For the text-containing cell, return its midpoint in (X, Y) coordinate format. 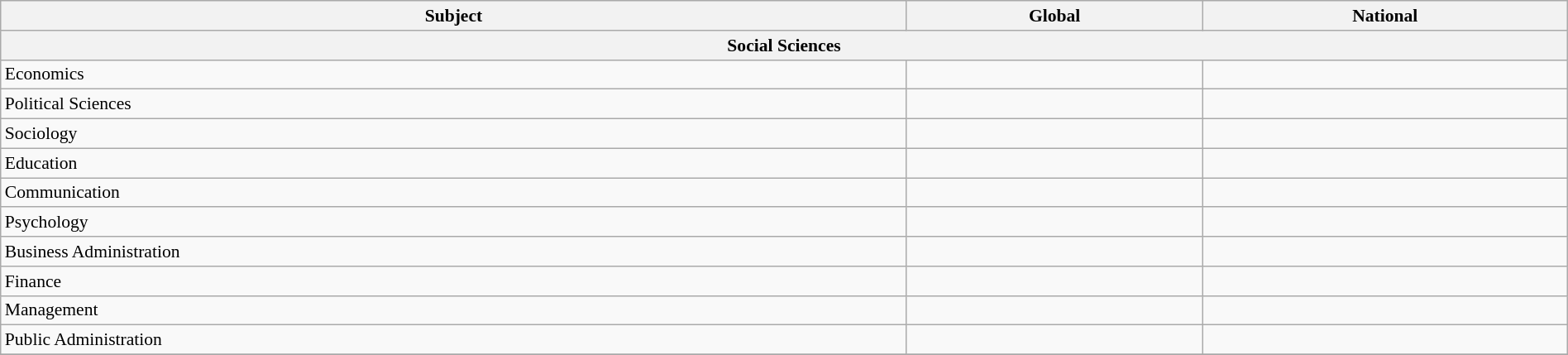
Business Administration (453, 252)
Education (453, 163)
Economics (453, 74)
Sociology (453, 134)
Finance (453, 281)
Subject (453, 16)
Management (453, 310)
Communication (453, 193)
Political Sciences (453, 104)
Public Administration (453, 340)
Social Sciences (784, 46)
National (1384, 16)
Global (1054, 16)
Psychology (453, 223)
